Pinpoint the cell where the given text exists, returning its (x, y) midpoint coordinate. 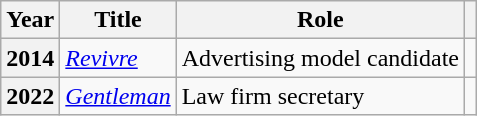
Advertising model candidate (320, 58)
Law firm secretary (320, 96)
2014 (30, 58)
Title (118, 20)
Year (30, 20)
2022 (30, 96)
Revivre (118, 58)
Role (320, 20)
Gentleman (118, 96)
